Capture the cell that displays the provided text and extract its (x, y) central coordinate. 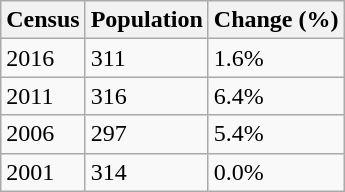
Population (146, 20)
2016 (43, 58)
Change (%) (276, 20)
Census (43, 20)
311 (146, 58)
5.4% (276, 134)
314 (146, 172)
2006 (43, 134)
6.4% (276, 96)
2001 (43, 172)
2011 (43, 96)
316 (146, 96)
1.6% (276, 58)
297 (146, 134)
0.0% (276, 172)
